Pinpoint the cell where the given text exists, returning its (X, Y) midpoint coordinate. 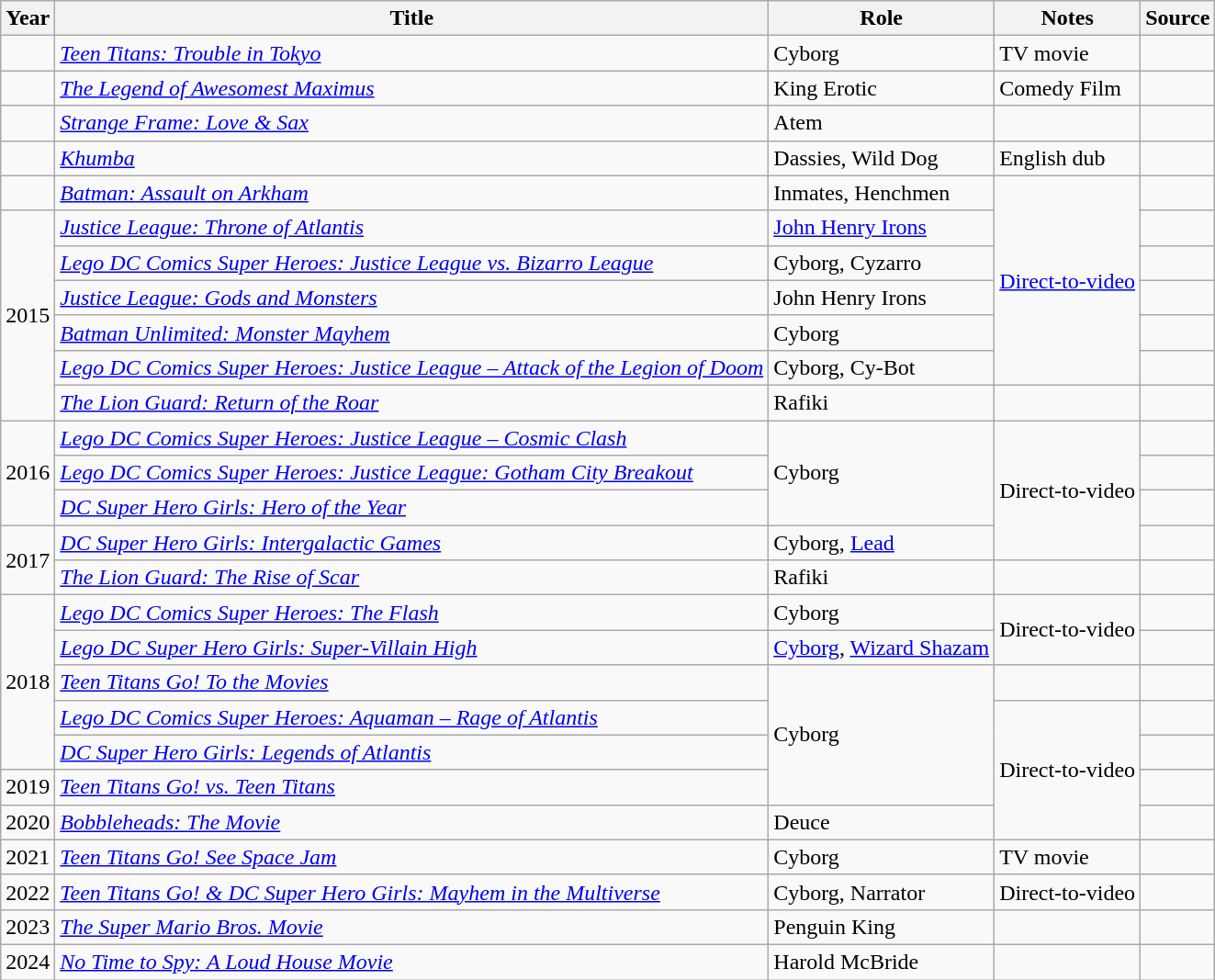
DC Super Hero Girls: Legends of Atlantis (411, 752)
Cyborg, Cyzarro (882, 263)
The Super Mario Bros. Movie (411, 927)
2021 (28, 857)
Penguin King (882, 927)
Teen Titans Go! To the Movies (411, 682)
Comedy Film (1067, 88)
Teen Titans: Trouble in Tokyo (411, 53)
Lego DC Comics Super Heroes: Justice League: Gotham City Breakout (411, 473)
Lego DC Comics Super Heroes: Justice League vs. Bizarro League (411, 263)
Khumba (411, 158)
Teen Titans Go! See Space Jam (411, 857)
Batman: Assault on Arkham (411, 193)
Lego DC Comics Super Heroes: Justice League – Attack of the Legion of Doom (411, 367)
Inmates, Henchmen (882, 193)
Cyborg, Lead (882, 543)
The Lion Guard: The Rise of Scar (411, 578)
Justice League: Gods and Monsters (411, 298)
Year (28, 18)
Lego DC Comics Super Heroes: The Flash (411, 613)
Role (882, 18)
DC Super Hero Girls: Hero of the Year (411, 508)
Notes (1067, 18)
The Legend of Awesomest Maximus (411, 88)
Deuce (882, 822)
Atem (882, 123)
Bobbleheads: The Movie (411, 822)
Lego DC Comics Super Heroes: Justice League – Cosmic Clash (411, 438)
Source (1177, 18)
Teen Titans Go! & DC Super Hero Girls: Mayhem in the Multiverse (411, 892)
2024 (28, 962)
2023 (28, 927)
2020 (28, 822)
The Lion Guard: Return of the Roar (411, 402)
Title (411, 18)
2015 (28, 315)
Teen Titans Go! vs. Teen Titans (411, 787)
2019 (28, 787)
Lego DC Comics Super Heroes: Aquaman – Rage of Atlantis (411, 717)
Cyborg, Narrator (882, 892)
English dub (1067, 158)
2022 (28, 892)
Lego DC Super Hero Girls: Super-Villain High (411, 648)
No Time to Spy: A Loud House Movie (411, 962)
Justice League: Throne of Atlantis (411, 228)
Cyborg, Wizard Shazam (882, 648)
Dassies, Wild Dog (882, 158)
2018 (28, 682)
Strange Frame: Love & Sax (411, 123)
Batman Unlimited: Monster Mayhem (411, 332)
2017 (28, 560)
2016 (28, 473)
Cyborg, Cy-Bot (882, 367)
DC Super Hero Girls: Intergalactic Games (411, 543)
Harold McBride (882, 962)
King Erotic (882, 88)
